Return (x, y) of the center of cell containing provided text 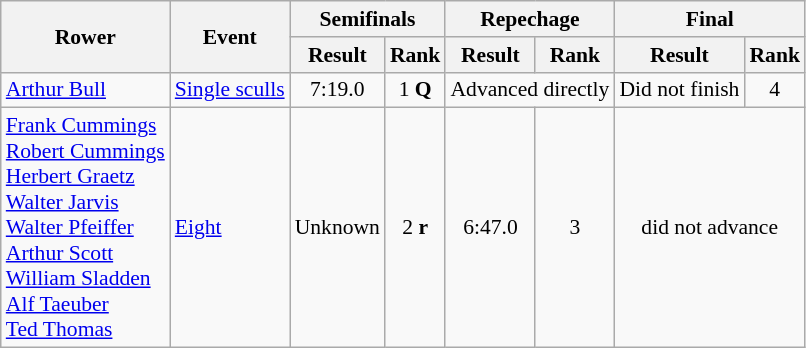
Semifinals (368, 19)
2 r (416, 228)
1 Q (416, 90)
Arthur Bull (86, 90)
Eight (230, 228)
Advanced directly (530, 90)
3 (574, 228)
Repechage (530, 19)
7:19.0 (338, 90)
Did not finish (679, 90)
4 (774, 90)
Frank Cummings Robert Cummings Herbert Graetz Walter Jarvis Walter Pfeiffer Arthur Scott William Sladden Alf Taeuber Ted Thomas (86, 228)
Final (710, 19)
Rower (86, 36)
6:47.0 (490, 228)
Single sculls (230, 90)
Event (230, 36)
did not advance (710, 228)
Unknown (338, 228)
